Identify which cell holds the provided text, then report its [x, y] central coordinate. 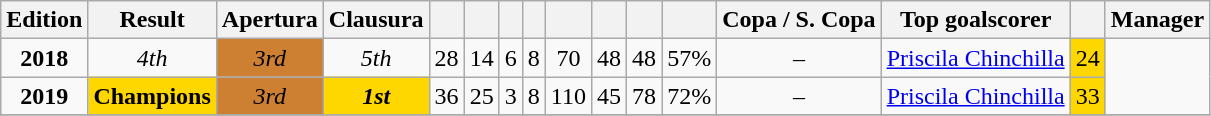
72% [690, 96]
45 [608, 96]
5th [376, 58]
6 [510, 58]
Apertura [270, 20]
3 [510, 96]
1st [376, 96]
Champions [152, 96]
24 [1088, 58]
78 [644, 96]
Top goalscorer [976, 20]
33 [1088, 96]
25 [482, 96]
Clausura [376, 20]
Copa / S. Copa [799, 20]
2019 [44, 96]
Edition [44, 20]
36 [446, 96]
70 [568, 58]
4th [152, 58]
14 [482, 58]
2018 [44, 58]
57% [690, 58]
Manager [1157, 20]
28 [446, 58]
110 [568, 96]
Result [152, 20]
